Return the [X, Y] coordinate for the center point of the cell that contains the specified text.  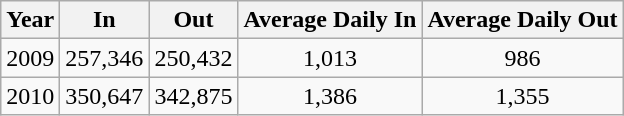
Average Daily Out [522, 20]
350,647 [104, 96]
1,355 [522, 96]
2009 [30, 58]
1,386 [330, 96]
342,875 [194, 96]
Average Daily In [330, 20]
Year [30, 20]
2010 [30, 96]
Out [194, 20]
250,432 [194, 58]
986 [522, 58]
1,013 [330, 58]
In [104, 20]
257,346 [104, 58]
